Find where the given text appears and provide that cell's center as (x, y) coordinate. 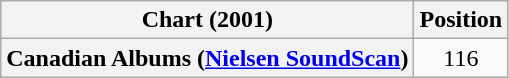
Chart (2001) (208, 20)
Position (461, 20)
Canadian Albums (Nielsen SoundScan) (208, 58)
116 (461, 58)
